Identify which cell holds the provided text, then report its [X, Y] central coordinate. 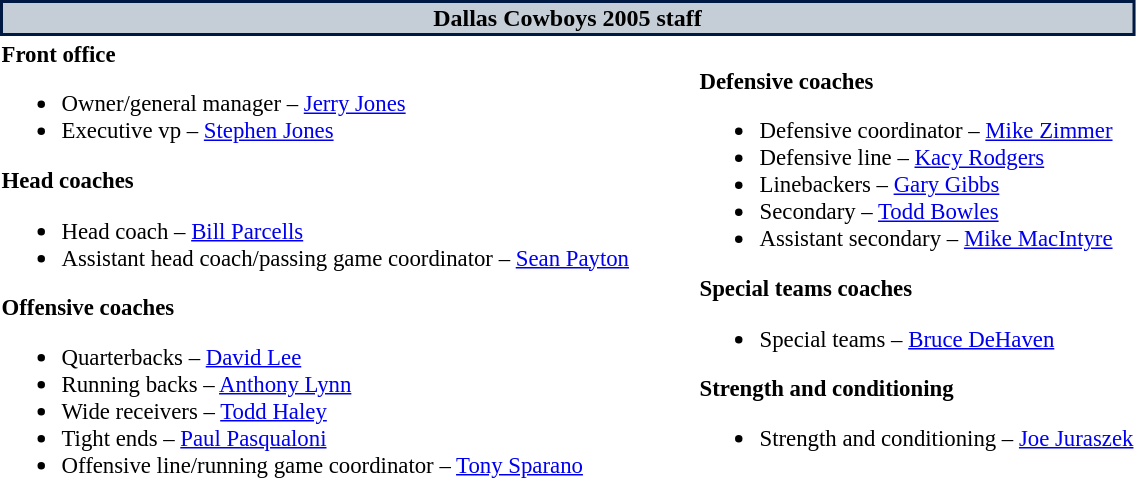
Dallas Cowboys 2005 staff [568, 18]
